Search for the cell housing the specified text and yield its (x, y) center coordinate. 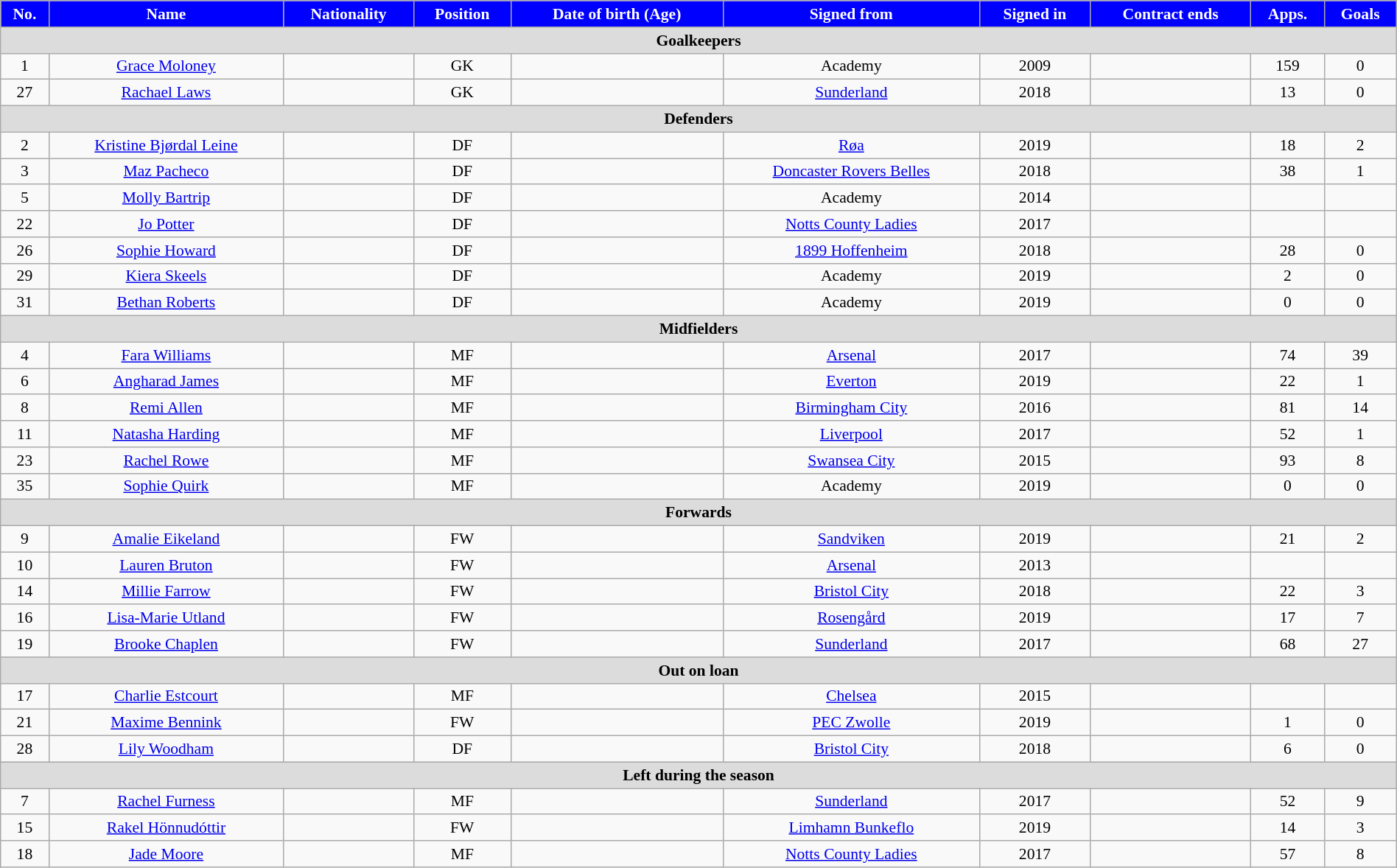
Rachel Furness (167, 802)
19 (25, 644)
Sophie Quirk (167, 486)
Røa (852, 145)
Out on loan (698, 671)
Rachael Laws (167, 93)
Chelsea (852, 696)
159 (1288, 66)
Signed in (1035, 14)
23 (25, 461)
5 (25, 198)
11 (25, 434)
Charlie Estcourt (167, 696)
2016 (1035, 408)
Everton (852, 382)
35 (25, 486)
No. (25, 14)
Nationality (349, 14)
Jo Potter (167, 224)
Grace Moloney (167, 66)
Liverpool (852, 434)
2009 (1035, 66)
Angharad James (167, 382)
Rosengård (852, 618)
39 (1360, 355)
Kiera Skeels (167, 276)
Jade Moore (167, 854)
Millie Farrow (167, 592)
93 (1288, 461)
Bethan Roberts (167, 303)
Limhamn Bunkeflo (852, 828)
Lauren Bruton (167, 565)
Position (462, 14)
Rachel Rowe (167, 461)
Defenders (698, 119)
Signed from (852, 14)
Name (167, 14)
Sandviken (852, 539)
Kristine Bjørdal Leine (167, 145)
Brooke Chaplen (167, 644)
Doncaster Rovers Belles (852, 172)
4 (25, 355)
74 (1288, 355)
57 (1288, 854)
Sophie Howard (167, 251)
Apps. (1288, 14)
Date of birth (Age) (617, 14)
2014 (1035, 198)
16 (25, 618)
Molly Bartrip (167, 198)
Remi Allen (167, 408)
Left during the season (698, 775)
26 (25, 251)
13 (1288, 93)
1899 Hoffenheim (852, 251)
2013 (1035, 565)
PEC Zwolle (852, 723)
Midfielders (698, 329)
Contract ends (1170, 14)
Maz Pacheco (167, 172)
15 (25, 828)
10 (25, 565)
38 (1288, 172)
29 (25, 276)
Goalkeepers (698, 41)
Maxime Bennink (167, 723)
Natasha Harding (167, 434)
Forwards (698, 513)
Birmingham City (852, 408)
81 (1288, 408)
31 (25, 303)
Fara Williams (167, 355)
Goals (1360, 14)
Rakel Hönnudóttir (167, 828)
68 (1288, 644)
Lisa-Marie Utland (167, 618)
Swansea City (852, 461)
Amalie Eikeland (167, 539)
Lily Woodham (167, 749)
